Identify which cell holds the provided text, then report its (X, Y) central coordinate. 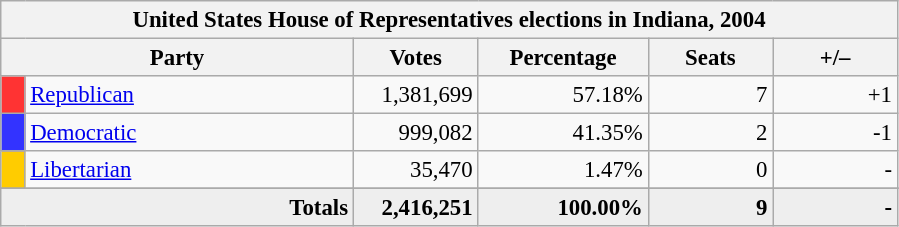
35,470 (416, 170)
Party (178, 58)
100.00% (563, 208)
7 (710, 95)
Libertarian (189, 170)
9 (710, 208)
2 (710, 133)
1,381,699 (416, 95)
2,416,251 (416, 208)
Democratic (189, 133)
Totals (178, 208)
Seats (710, 58)
57.18% (563, 95)
999,082 (416, 133)
41.35% (563, 133)
-1 (836, 133)
Percentage (563, 58)
Votes (416, 58)
+1 (836, 95)
+/– (836, 58)
1.47% (563, 170)
0 (710, 170)
Republican (189, 95)
United States House of Representatives elections in Indiana, 2004 (450, 20)
